Search for the cell housing the specified text and yield its (x, y) center coordinate. 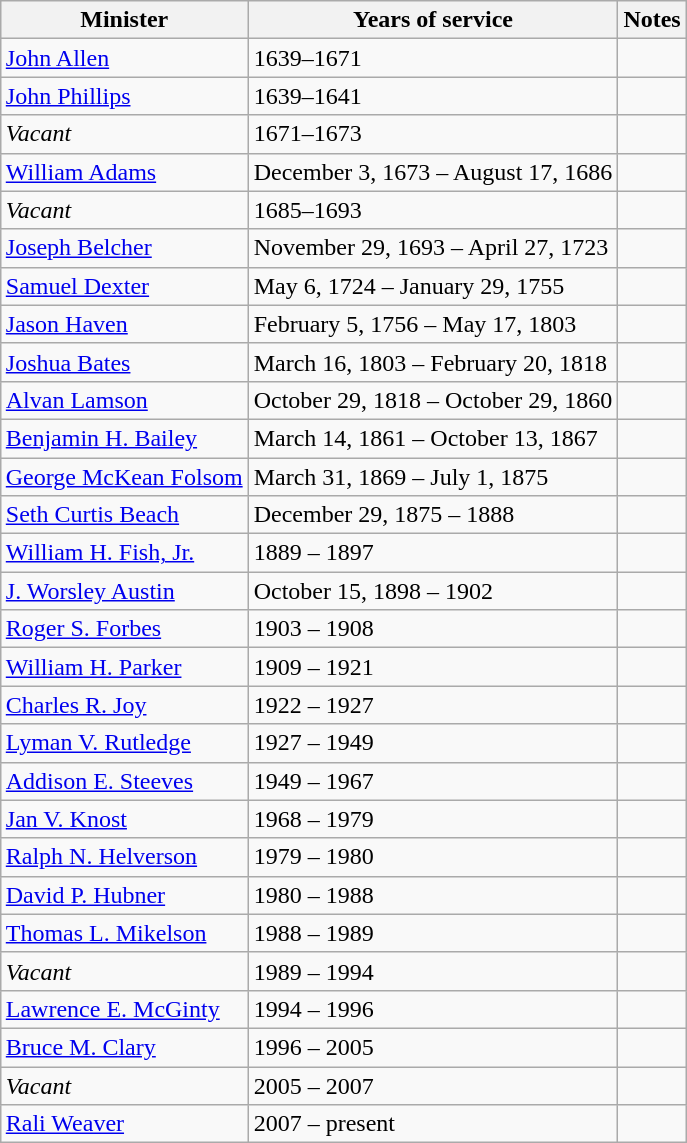
Bruce M. Clary (124, 1047)
October 29, 1818 – October 29, 1860 (433, 400)
Years of service (433, 20)
May 6, 1724 – January 29, 1755 (433, 286)
J. Worsley Austin (124, 591)
William H. Parker (124, 667)
Jason Haven (124, 324)
1979 – 1980 (433, 857)
February 5, 1756 – May 17, 1803 (433, 324)
Jan V. Knost (124, 819)
Joshua Bates (124, 362)
March 31, 1869 – July 1, 1875 (433, 477)
Addison E. Steeves (124, 781)
Minister (124, 20)
1994 – 1996 (433, 1009)
November 29, 1693 – April 27, 1723 (433, 248)
December 3, 1673 – August 17, 1686 (433, 172)
1671–1673 (433, 134)
1989 – 1994 (433, 971)
Benjamin H. Bailey (124, 438)
David P. Hubner (124, 895)
Thomas L. Mikelson (124, 933)
Notes (652, 20)
December 29, 1875 – 1888 (433, 515)
William Adams (124, 172)
1909 – 1921 (433, 667)
Joseph Belcher (124, 248)
1949 – 1967 (433, 781)
Charles R. Joy (124, 705)
John Allen (124, 58)
John Phillips (124, 96)
March 16, 1803 – February 20, 1818 (433, 362)
1639–1641 (433, 96)
1903 – 1908 (433, 629)
Alvan Lamson (124, 400)
Roger S. Forbes (124, 629)
1996 – 2005 (433, 1047)
Ralph N. Helverson (124, 857)
1988 – 1989 (433, 933)
March 14, 1861 – October 13, 1867 (433, 438)
Lyman V. Rutledge (124, 743)
2005 – 2007 (433, 1085)
Rali Weaver (124, 1124)
1980 – 1988 (433, 895)
1889 – 1897 (433, 553)
Seth Curtis Beach (124, 515)
2007 – present (433, 1124)
Lawrence E. McGinty (124, 1009)
1968 – 1979 (433, 819)
George McKean Folsom (124, 477)
William H. Fish, Jr. (124, 553)
1927 – 1949 (433, 743)
1685–1693 (433, 210)
1922 – 1927 (433, 705)
Samuel Dexter (124, 286)
October 15, 1898 – 1902 (433, 591)
1639–1671 (433, 58)
